Extract the (x, y) coordinate from the center of the cell holding the provided text.  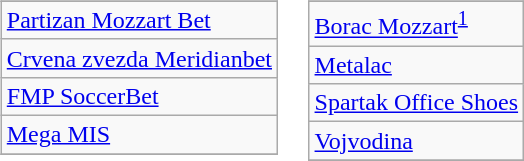
Borac Mozzart1 (416, 24)
Mega MIS (139, 134)
Crvena zvezda Meridianbet (139, 58)
FMP SoccerBet (139, 96)
Metalac (416, 65)
Spartak Office Shoes (416, 103)
Partizan Mozzart Bet (139, 20)
Vojvodina (416, 141)
